Output the (x, y) coordinate of the center of the cell containing the given text.  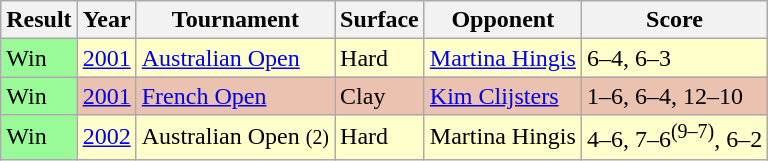
Year (106, 20)
Australian Open (235, 58)
2002 (106, 138)
Australian Open (2) (235, 138)
6–4, 6–3 (674, 58)
French Open (235, 96)
Result (39, 20)
1–6, 6–4, 12–10 (674, 96)
Clay (380, 96)
Kim Clijsters (502, 96)
4–6, 7–6(9–7), 6–2 (674, 138)
Tournament (235, 20)
Surface (380, 20)
Opponent (502, 20)
Score (674, 20)
